Find where the given text appears and provide that cell's center as (x, y) coordinate. 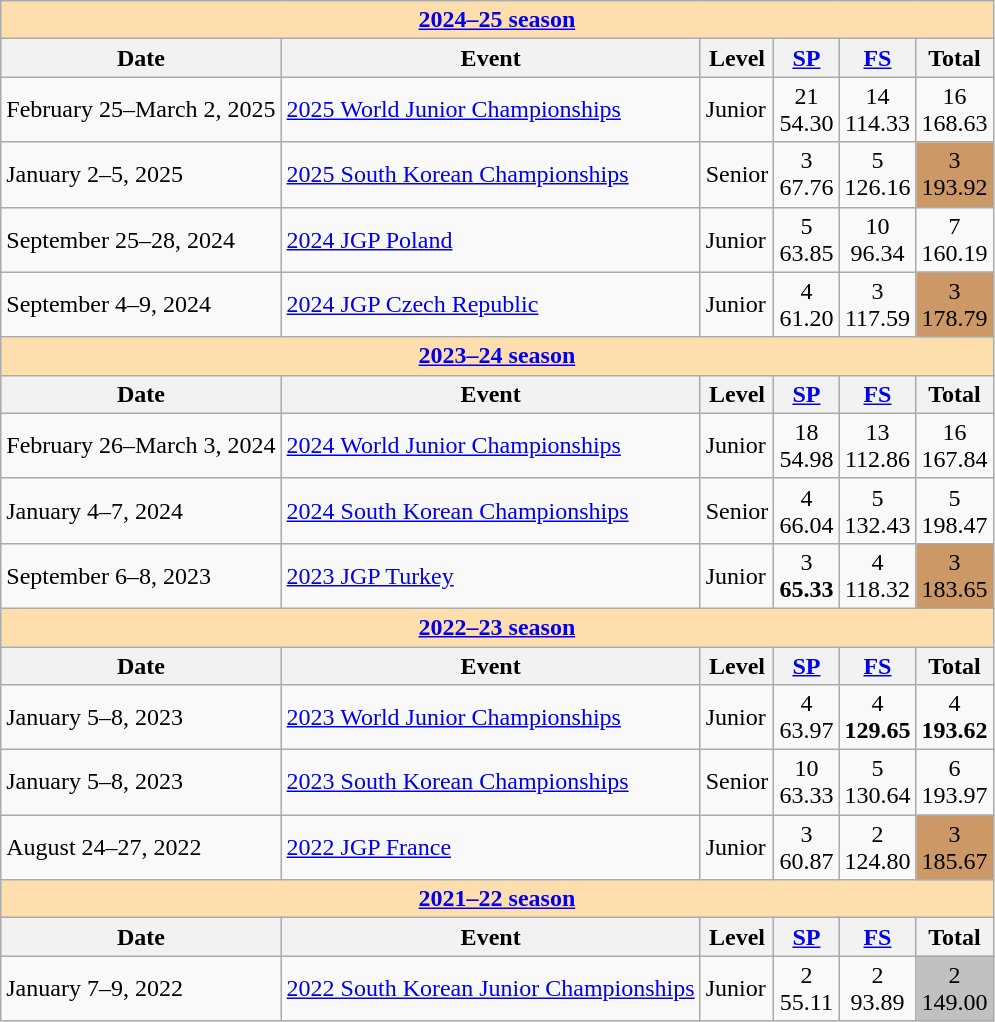
2024 World Junior Championships (490, 446)
2024 JGP Poland (490, 240)
13 112.86 (878, 446)
2 149.00 (954, 988)
14 114.33 (878, 110)
2025 World Junior Championships (490, 110)
2022–23 season (497, 627)
2023–24 season (497, 356)
February 25–March 2, 2025 (141, 110)
5 198.47 (954, 510)
6 193.97 (954, 782)
10 96.34 (878, 240)
September 25–28, 2024 (141, 240)
2 55.11 (806, 988)
3 193.92 (954, 174)
4 63.97 (806, 718)
2025 South Korean Championships (490, 174)
3 185.67 (954, 848)
5 63.85 (806, 240)
7 160.19 (954, 240)
2024–25 season (497, 20)
3 183.65 (954, 576)
3 65.33 (806, 576)
18 54.98 (806, 446)
3 117.59 (878, 304)
2024 South Korean Championships (490, 510)
2023 World Junior Championships (490, 718)
August 24–27, 2022 (141, 848)
5 132.43 (878, 510)
4 61.20 (806, 304)
4 118.32 (878, 576)
21 54.30 (806, 110)
4 66.04 (806, 510)
3 67.76 (806, 174)
January 7–9, 2022 (141, 988)
5 130.64 (878, 782)
4 193.62 (954, 718)
3 178.79 (954, 304)
2024 JGP Czech Republic (490, 304)
5 126.16 (878, 174)
16 167.84 (954, 446)
2 93.89 (878, 988)
4 129.65 (878, 718)
2022 JGP France (490, 848)
2022 South Korean Junior Championships (490, 988)
September 6–8, 2023 (141, 576)
September 4–9, 2024 (141, 304)
16 168.63 (954, 110)
3 60.87 (806, 848)
10 63.33 (806, 782)
2023 JGP Turkey (490, 576)
January 4–7, 2024 (141, 510)
2 124.80 (878, 848)
January 2–5, 2025 (141, 174)
February 26–March 3, 2024 (141, 446)
2021–22 season (497, 899)
2023 South Korean Championships (490, 782)
